From the cell containing the given text, extract its center point as (x, y) coordinate. 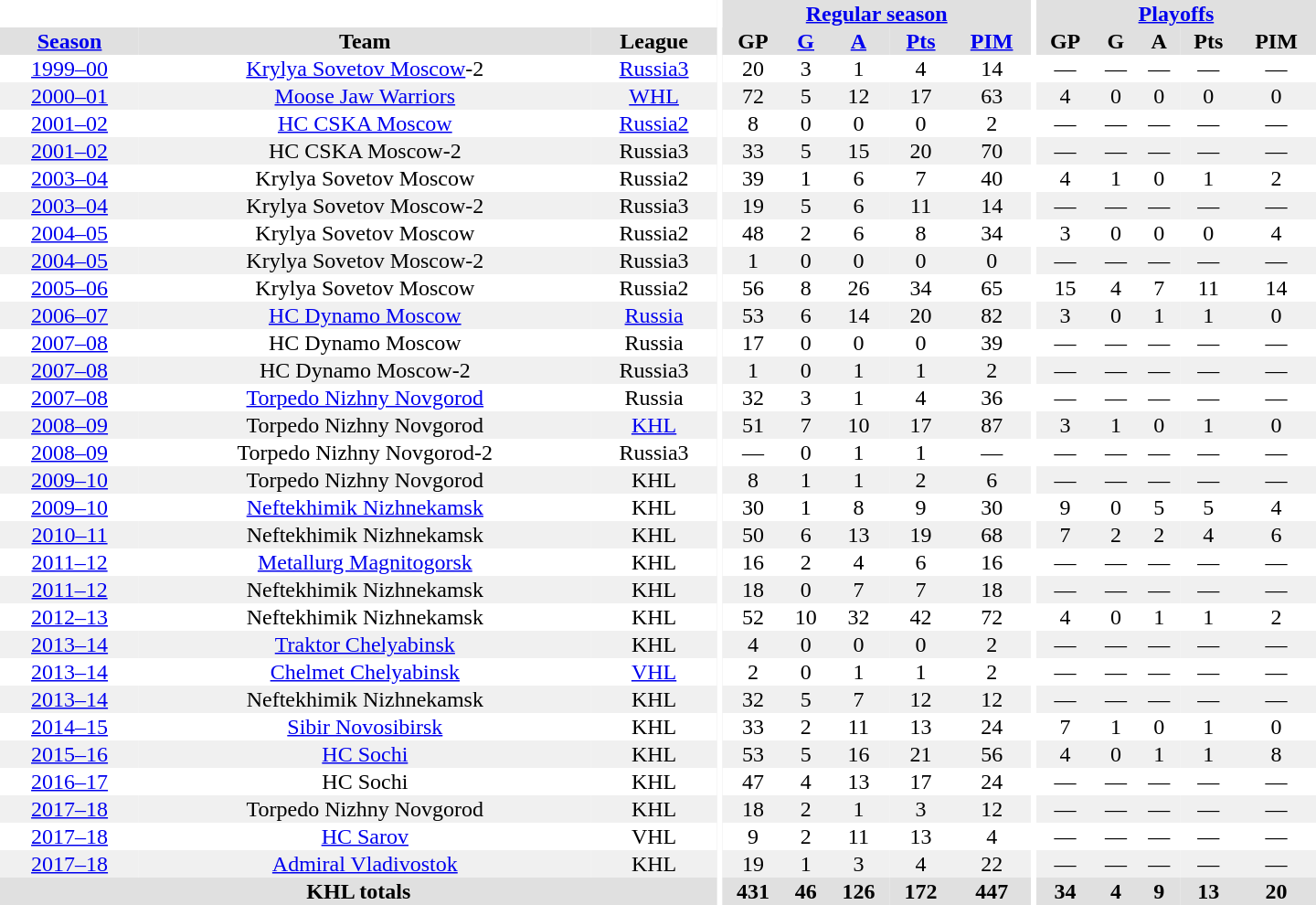
2000–01 (69, 96)
431 (753, 891)
2014–15 (69, 727)
52 (753, 617)
36 (992, 398)
87 (992, 425)
Regular season (877, 14)
63 (992, 96)
HC Dynamo Moscow-2 (365, 370)
82 (992, 315)
2016–17 (69, 782)
Moose Jaw Warriors (365, 96)
Admiral Vladivostok (365, 864)
HC CSKA Moscow-2 (365, 151)
2010–11 (69, 535)
2012–13 (69, 617)
26 (858, 288)
447 (992, 891)
Playoffs (1176, 14)
Torpedo Nizhny Novgorod-2 (365, 452)
126 (858, 891)
1999–00 (69, 69)
HC Sarov (365, 836)
47 (753, 782)
172 (921, 891)
51 (753, 425)
WHL (653, 96)
70 (992, 151)
Traktor Chelyabinsk (365, 644)
HC CSKA Moscow (365, 123)
Sibir Novosibirsk (365, 727)
46 (806, 891)
21 (921, 754)
68 (992, 535)
65 (992, 288)
Team (365, 41)
2006–07 (69, 315)
42 (921, 617)
48 (753, 233)
League (653, 41)
40 (992, 178)
KHL totals (358, 891)
50 (753, 535)
Season (69, 41)
2015–16 (69, 754)
2005–06 (69, 288)
22 (992, 864)
Metallurg Magnitogorsk (365, 562)
Chelmet Chelyabinsk (365, 672)
